For the text-containing cell, return its midpoint in (X, Y) coordinate format. 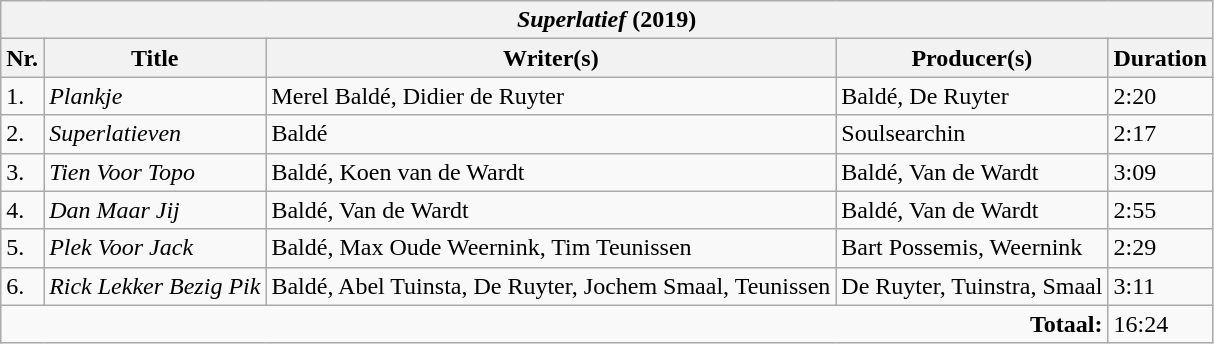
Nr. (22, 58)
Superlatief (2019) (607, 20)
Plankje (155, 96)
Baldé, Abel Tuinsta, De Ruyter, Jochem Smaal, Teunissen (551, 286)
Superlatieven (155, 134)
5. (22, 248)
De Ruyter, Tuinstra, Smaal (972, 286)
16:24 (1160, 324)
Dan Maar Jij (155, 210)
3. (22, 172)
Title (155, 58)
Plek Voor Jack (155, 248)
2:55 (1160, 210)
Totaal: (554, 324)
Writer(s) (551, 58)
2:29 (1160, 248)
Producer(s) (972, 58)
4. (22, 210)
Rick Lekker Bezig Pik (155, 286)
2:17 (1160, 134)
Soulsearchin (972, 134)
Baldé, De Ruyter (972, 96)
Bart Possemis, Weernink (972, 248)
3:11 (1160, 286)
6. (22, 286)
2:20 (1160, 96)
2. (22, 134)
Baldé (551, 134)
Tien Voor Topo (155, 172)
Merel Baldé, Didier de Ruyter (551, 96)
Duration (1160, 58)
Baldé, Koen van de Wardt (551, 172)
Baldé, Max Oude Weernink, Tim Teunissen (551, 248)
1. (22, 96)
3:09 (1160, 172)
